Output the [X, Y] coordinate of the center of the cell containing the given text.  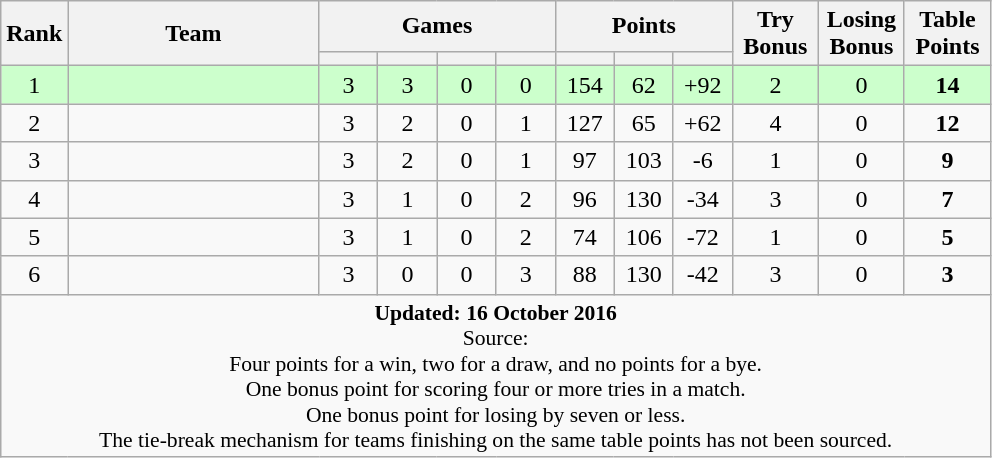
-34 [702, 199]
9 [947, 161]
97 [584, 161]
12 [947, 123]
Rank [34, 34]
14 [947, 85]
7 [947, 199]
65 [644, 123]
96 [584, 199]
103 [644, 161]
+92 [702, 85]
154 [584, 85]
74 [584, 237]
Losing Bonus [861, 34]
+62 [702, 123]
127 [584, 123]
-6 [702, 161]
Table Points [947, 34]
-42 [702, 275]
Try Bonus [775, 34]
Team [194, 34]
106 [644, 237]
Points [644, 26]
6 [34, 275]
88 [584, 275]
62 [644, 85]
Games [437, 26]
-72 [702, 237]
